Identify which cell holds the provided text, then report its (X, Y) central coordinate. 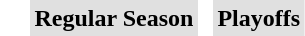
Playoffs (259, 18)
Regular Season (114, 18)
